From the cell containing the given text, extract its center point as (x, y) coordinate. 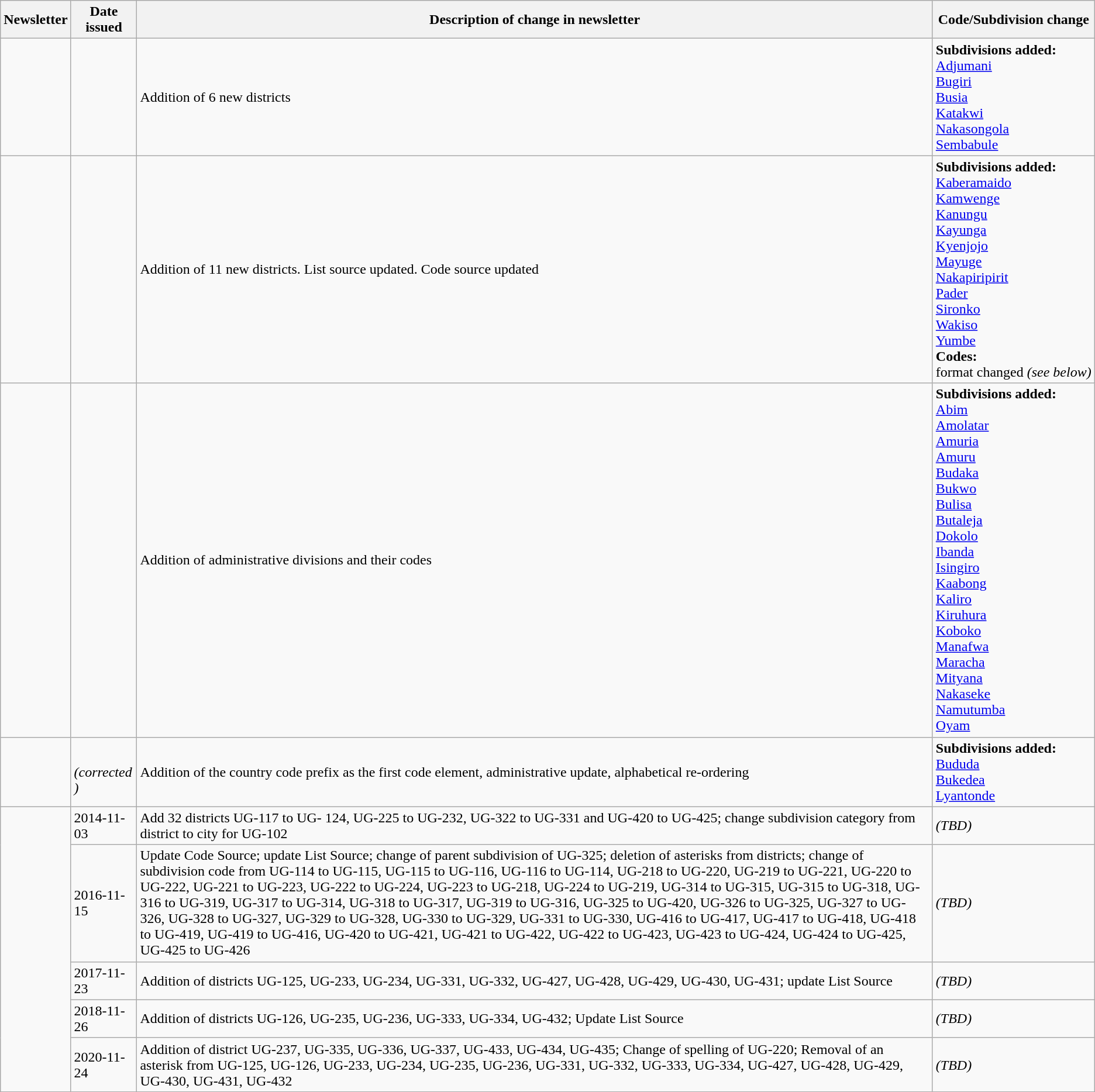
Addition of 6 new districts (535, 97)
Addition of administrative divisions and their codes (535, 560)
2020-11-24 (104, 1065)
2017-11-23 (104, 980)
Description of change in newsletter (535, 20)
Addition of districts UG-125, UG-233, UG-234, UG-331, UG-332, UG-427, UG-428, UG-429, UG-430, UG-431; update List Source (535, 980)
Newsletter (36, 20)
Addition of the country code prefix as the first code element, administrative update, alphabetical re-ordering (535, 772)
(corrected ) (104, 772)
Addition of districts UG-126, UG-235, UG-236, UG-333, UG-334, UG-432; Update List Source (535, 1019)
Addition of 11 new districts. List source updated. Code source updated (535, 269)
2016-11-15 (104, 903)
Subdivisions added: Adjumani Bugiri Busia Katakwi Nakasongola Sembabule (1013, 97)
2014-11-03 (104, 826)
2018-11-26 (104, 1019)
Subdivisions added: Bududa Bukedea Lyantonde (1013, 772)
Subdivisions added: Kaberamaido Kamwenge Kanungu Kayunga Kyenjojo Mayuge Nakapiripirit Pader Sironko Wakiso Yumbe Codes: format changed (see below) (1013, 269)
Date issued (104, 20)
Code/Subdivision change (1013, 20)
